Return [X, Y] of the center of cell containing provided text 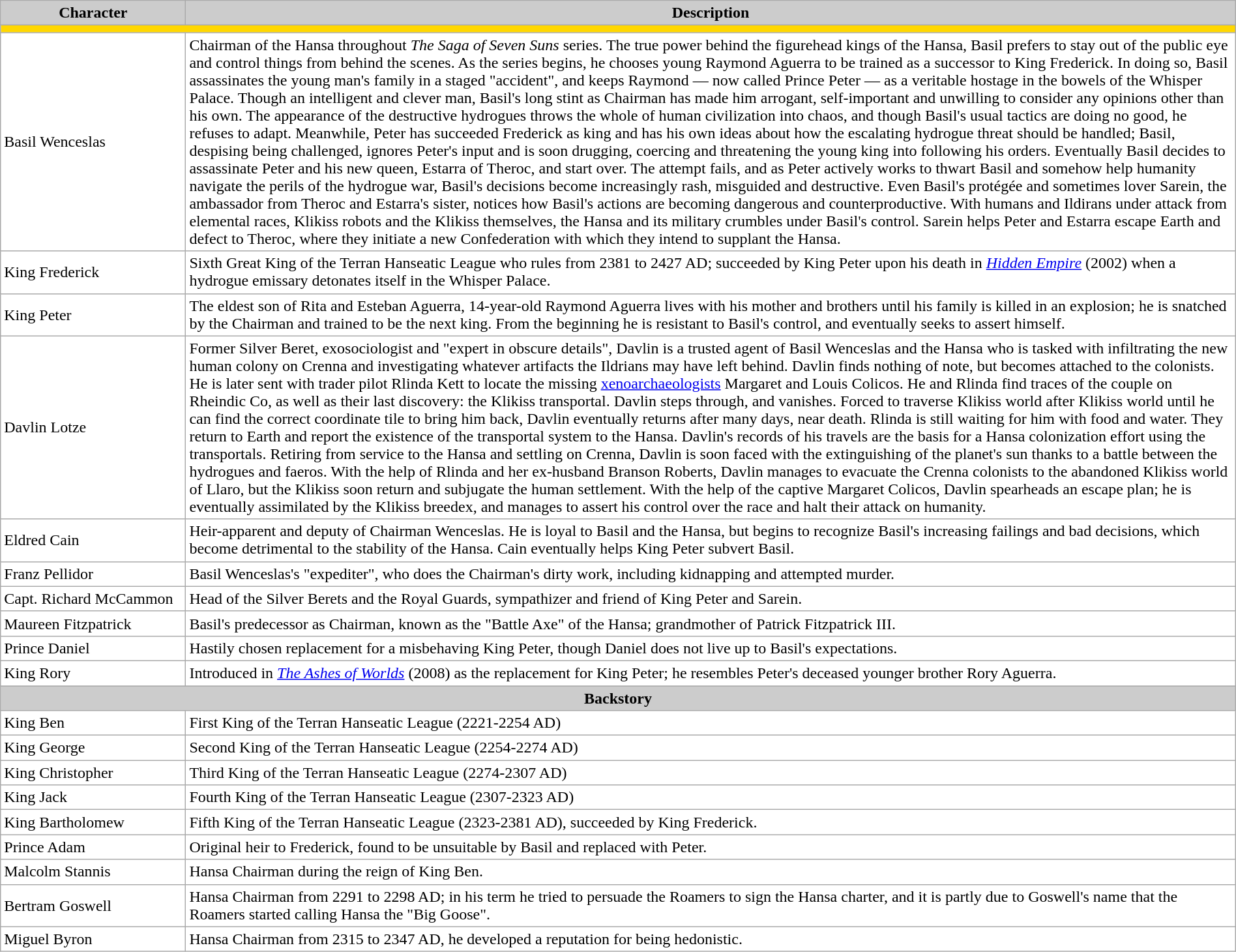
Malcolm Stannis [93, 872]
Prince Adam [93, 847]
King Bartholomew [93, 822]
Character [93, 13]
King Christopher [93, 773]
Hansa Chairman during the reign of King Ben. [711, 872]
Basil's predecessor as Chairman, known as the "Battle Axe" of the Hansa; grandmother of Patrick Fitzpatrick III. [711, 623]
Capt. Richard McCammon [93, 599]
Hastily chosen replacement for a misbehaving King Peter, though Daniel does not live up to Basil's expectations. [711, 648]
Maureen Fitzpatrick [93, 623]
King Frederick [93, 273]
Miguel Byron [93, 939]
Prince Daniel [93, 648]
Basil Wenceslas [93, 142]
Fifth King of the Terran Hanseatic League (2323-2381 AD), succeeded by King Frederick. [711, 822]
Hansa Chairman from 2315 to 2347 AD, he developed a reputation for being hedonistic. [711, 939]
King Peter [93, 314]
Davlin Lotze [93, 428]
King Rory [93, 673]
Second King of the Terran Hanseatic League (2254-2274 AD) [711, 748]
Description [711, 13]
Bertram Goswell [93, 905]
Introduced in The Ashes of Worlds (2008) as the replacement for King Peter; he resembles Peter's deceased younger brother Rory Aguerra. [711, 673]
Eldred Cain [93, 540]
Basil Wenceslas's "expediter", who does the Chairman's dirty work, including kidnapping and attempted murder. [711, 574]
First King of the Terran Hanseatic League (2221-2254 AD) [711, 723]
Original heir to Frederick, found to be unsuitable by Basil and replaced with Peter. [711, 847]
Franz Pellidor [93, 574]
Head of the Silver Berets and the Royal Guards, sympathizer and friend of King Peter and Sarein. [711, 599]
King George [93, 748]
King Ben [93, 723]
Third King of the Terran Hanseatic League (2274-2307 AD) [711, 773]
King Jack [93, 797]
Fourth King of the Terran Hanseatic League (2307-2323 AD) [711, 797]
Backstory [618, 698]
